Return the (X, Y) coordinate for the center point of the cell that contains the specified text.  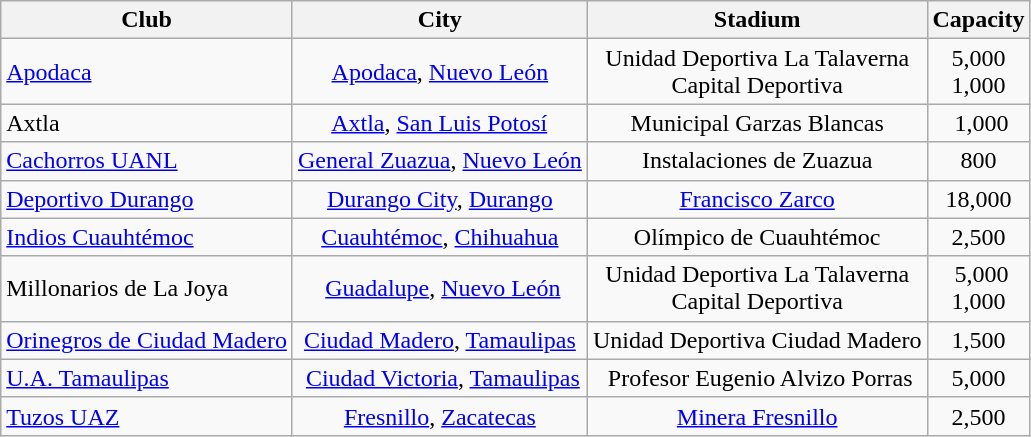
Durango City, Durango (440, 199)
Axtla, San Luis Potosí (440, 123)
Minera Fresnillo (757, 416)
Unidad Deportiva Ciudad Madero (757, 340)
5,000 (978, 378)
1,500 (978, 340)
General Zuazua, Nuevo León (440, 161)
Deportivo Durango (147, 199)
Guadalupe, Nuevo León (440, 288)
Fresnillo, Zacatecas (440, 416)
Capacity (978, 20)
Apodaca, Nuevo León (440, 72)
Cuauhtémoc, Chihuahua (440, 237)
City (440, 20)
Profesor Eugenio Alvizo Porras (757, 378)
18,000 (978, 199)
Instalaciones de Zuazua (757, 161)
Municipal Garzas Blancas (757, 123)
Ciudad Victoria, Tamaulipas (440, 378)
Stadium (757, 20)
U.A. Tamaulipas (147, 378)
1,000 (978, 123)
Millonarios de La Joya (147, 288)
Indios Cuauhtémoc (147, 237)
Orinegros de Ciudad Madero (147, 340)
800 (978, 161)
Axtla (147, 123)
Olímpico de Cuauhtémoc (757, 237)
Cachorros UANL (147, 161)
Ciudad Madero, Tamaulipas (440, 340)
Tuzos UAZ (147, 416)
Francisco Zarco (757, 199)
Club (147, 20)
Apodaca (147, 72)
